Scan for the cell matching the given text and deliver its [x, y] coordinate at center. 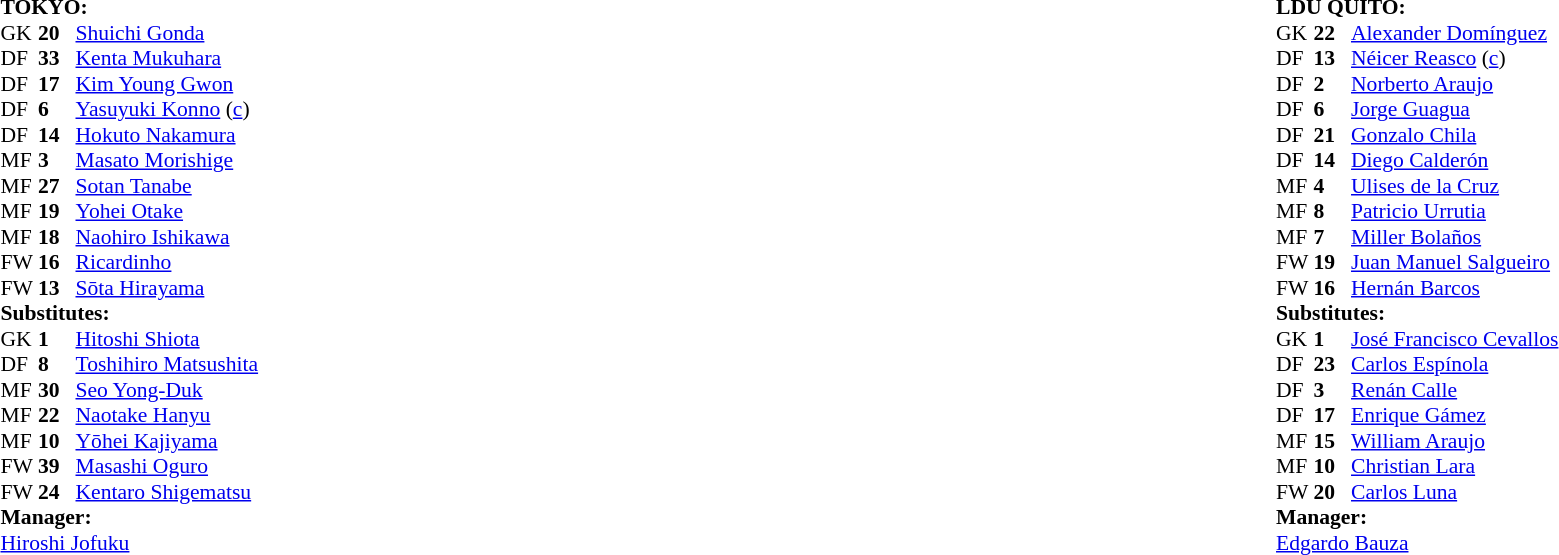
Kenta Mukuhara [168, 59]
Kentaro Shigematsu [168, 492]
Néicer Reasco (c) [1454, 59]
Enrique Gámez [1454, 415]
Renán Calle [1454, 390]
15 [1333, 441]
Shuichi Gonda [168, 33]
Kim Young Gwon [168, 84]
7 [1333, 237]
Gonzalo Chila [1454, 135]
2 [1333, 84]
Patricio Urrutia [1454, 211]
27 [57, 186]
Masato Morishige [168, 161]
39 [57, 467]
Jorge Guagua [1454, 109]
Carlos Espínola [1454, 365]
23 [1333, 365]
Sotan Tanabe [168, 186]
Seo Yong-Duk [168, 390]
Toshihiro Matsushita [168, 365]
Yōhei Kajiyama [168, 441]
Yohei Otake [168, 211]
Yasuyuki Konno (c) [168, 109]
24 [57, 492]
Christian Lara [1454, 467]
4 [1333, 186]
30 [57, 390]
Sōta Hirayama [168, 288]
Ricardinho [168, 263]
José Francisco Cevallos [1454, 339]
Carlos Luna [1454, 492]
21 [1333, 135]
Hernán Barcos [1454, 288]
Hokuto Nakamura [168, 135]
Masashi Oguro [168, 467]
Hitoshi Shiota [168, 339]
Miller Bolaños [1454, 237]
33 [57, 59]
Norberto Araujo [1454, 84]
Naotake Hanyu [168, 415]
18 [57, 237]
Diego Calderón [1454, 161]
William Araujo [1454, 441]
Ulises de la Cruz [1454, 186]
Juan Manuel Salgueiro [1454, 263]
Alexander Domínguez [1454, 33]
Naohiro Ishikawa [168, 237]
